Identify which cell holds the provided text, then report its (X, Y) central coordinate. 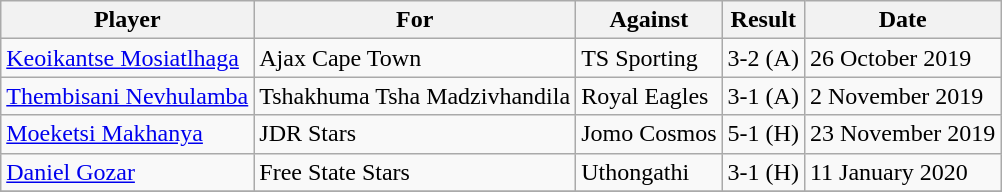
Daniel Gozar (128, 172)
5-1 (H) (763, 134)
Moeketsi Makhanya (128, 134)
Jomo Cosmos (649, 134)
For (415, 20)
Free State Stars (415, 172)
11 January 2020 (902, 172)
3-2 (A) (763, 58)
JDR Stars (415, 134)
Date (902, 20)
Against (649, 20)
Ajax Cape Town (415, 58)
TS Sporting (649, 58)
Thembisani Nevhulamba (128, 96)
3-1 (A) (763, 96)
Player (128, 20)
Royal Eagles (649, 96)
Tshakhuma Tsha Madzivhandila (415, 96)
3-1 (H) (763, 172)
Keoikantse Mosiatlhaga (128, 58)
2 November 2019 (902, 96)
Uthongathi (649, 172)
Result (763, 20)
26 October 2019 (902, 58)
23 November 2019 (902, 134)
